Identify which cell holds the provided text, then report its [x, y] central coordinate. 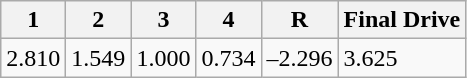
1.549 [98, 58]
2 [98, 20]
Final Drive [402, 20]
1 [34, 20]
–2.296 [300, 58]
3 [164, 20]
R [300, 20]
4 [228, 20]
0.734 [228, 58]
1.000 [164, 58]
2.810 [34, 58]
3.625 [402, 58]
